Locate the cell with the specified text and output its [X, Y] center coordinate. 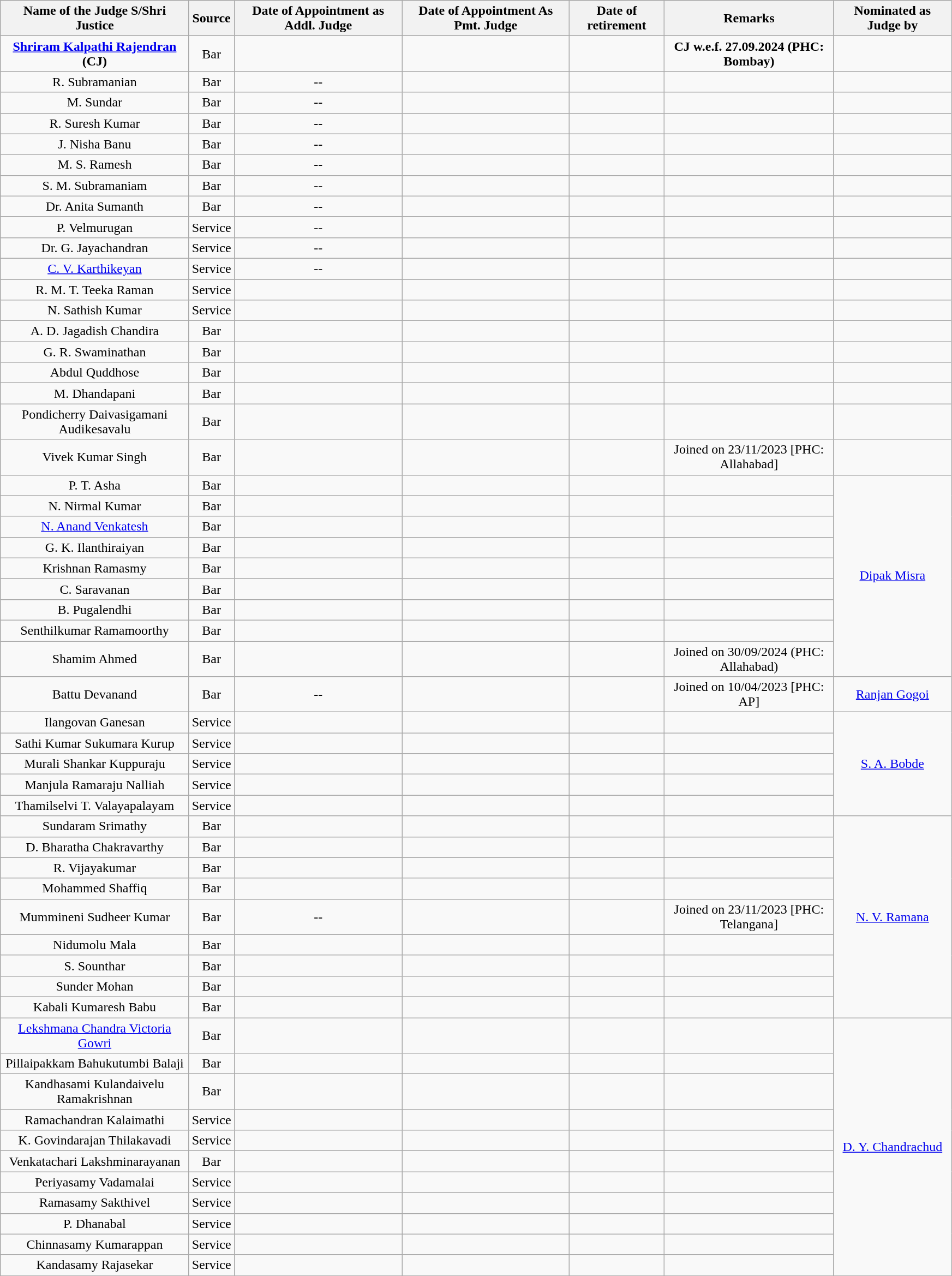
Sundaram Srimathy [95, 826]
Vivek Kumar Singh [95, 457]
Name of the Judge S/Shri Justice [95, 19]
Date of Appointment As Pmt. Judge [486, 19]
P. Dhanabal [95, 1224]
Ramasamy Sakthivel [95, 1203]
S. M. Subramaniam [95, 186]
Nidumolu Mala [95, 945]
B. Pugalendhi [95, 610]
J. Nisha Banu [95, 144]
A. D. Jagadish Chandira [95, 331]
Lekshmana Chandra Victoria Gowri [95, 1035]
D. Y. Chandrachud [893, 1146]
Manjula Ramaraju Nalliah [95, 785]
C. Saravanan [95, 589]
M. Dhandapani [95, 393]
S. Sounthar [95, 965]
R. Subramanian [95, 82]
Shriram Kalpathi Rajendran (CJ) [95, 53]
Joined on 23/11/2023 [PHC: Allahabad] [750, 457]
D. Bharatha Chakravarthy [95, 847]
Kabali Kumaresh Babu [95, 1007]
Kandhasami Kulandaivelu Ramakrishnan [95, 1092]
N. Anand Venkatesh [95, 527]
Source [212, 19]
Ranjan Gogoi [893, 694]
R. M. T. Teeka Raman [95, 290]
Chinnasamy Kumarappan [95, 1244]
Mohammed Shaffiq [95, 889]
Nominated as Judge by [893, 19]
Date of Appointment as Addl. Judge [318, 19]
M. S. Ramesh [95, 165]
Sathi Kumar Sukumara Kurup [95, 743]
Venkatachari Lakshminarayanan [95, 1161]
Krishnan Ramasmy [95, 568]
Ilangovan Ganesan [95, 723]
P. Velmurugan [95, 227]
Senthilkumar Ramamoorthy [95, 630]
R. Vijayakumar [95, 868]
M. Sundar [95, 103]
Dr. Anita Sumanth [95, 206]
N. Sathish Kumar [95, 311]
S. A. Bobde [893, 764]
Murali Shankar Kuppuraju [95, 764]
Dipak Misra [893, 576]
Ramachandran Kalaimathi [95, 1120]
Joined on 23/11/2023 [PHC: Telangana] [750, 917]
G. K. Ilanthiraiyan [95, 547]
P. T. Asha [95, 485]
G. R. Swaminathan [95, 352]
Date of retirement [616, 19]
N. Nirmal Kumar [95, 506]
Periyasamy Vadamalai [95, 1182]
C. V. Karthikeyan [95, 269]
Sunder Mohan [95, 986]
Pillaipakkam Bahukutumbi Balaji [95, 1064]
Remarks [750, 19]
Dr. G. Jayachandran [95, 248]
Battu Devanand [95, 694]
CJ w.e.f. 27.09.2024 (PHC: Bombay) [750, 53]
N. V. Ramana [893, 917]
Abdul Quddhose [95, 373]
Pondicherry Daivasigamani Audikesavalu [95, 421]
Shamim Ahmed [95, 658]
Joined on 10/04/2023 [PHC: AP] [750, 694]
R. Suresh Kumar [95, 123]
K. Govindarajan Thilakavadi [95, 1141]
Thamilselvi T. Valayapalayam [95, 806]
Joined on 30/09/2024 (PHC: Allahabad) [750, 658]
Mummineni Sudheer Kumar [95, 917]
Kandasamy Rajasekar [95, 1265]
